Identify which cell holds the provided text, then report its (X, Y) central coordinate. 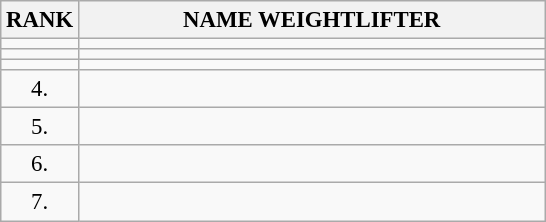
RANK (40, 20)
NAME WEIGHTLIFTER (312, 20)
4. (40, 89)
7. (40, 202)
6. (40, 165)
5. (40, 127)
